Pinpoint the cell where the given text exists, returning its [X, Y] midpoint coordinate. 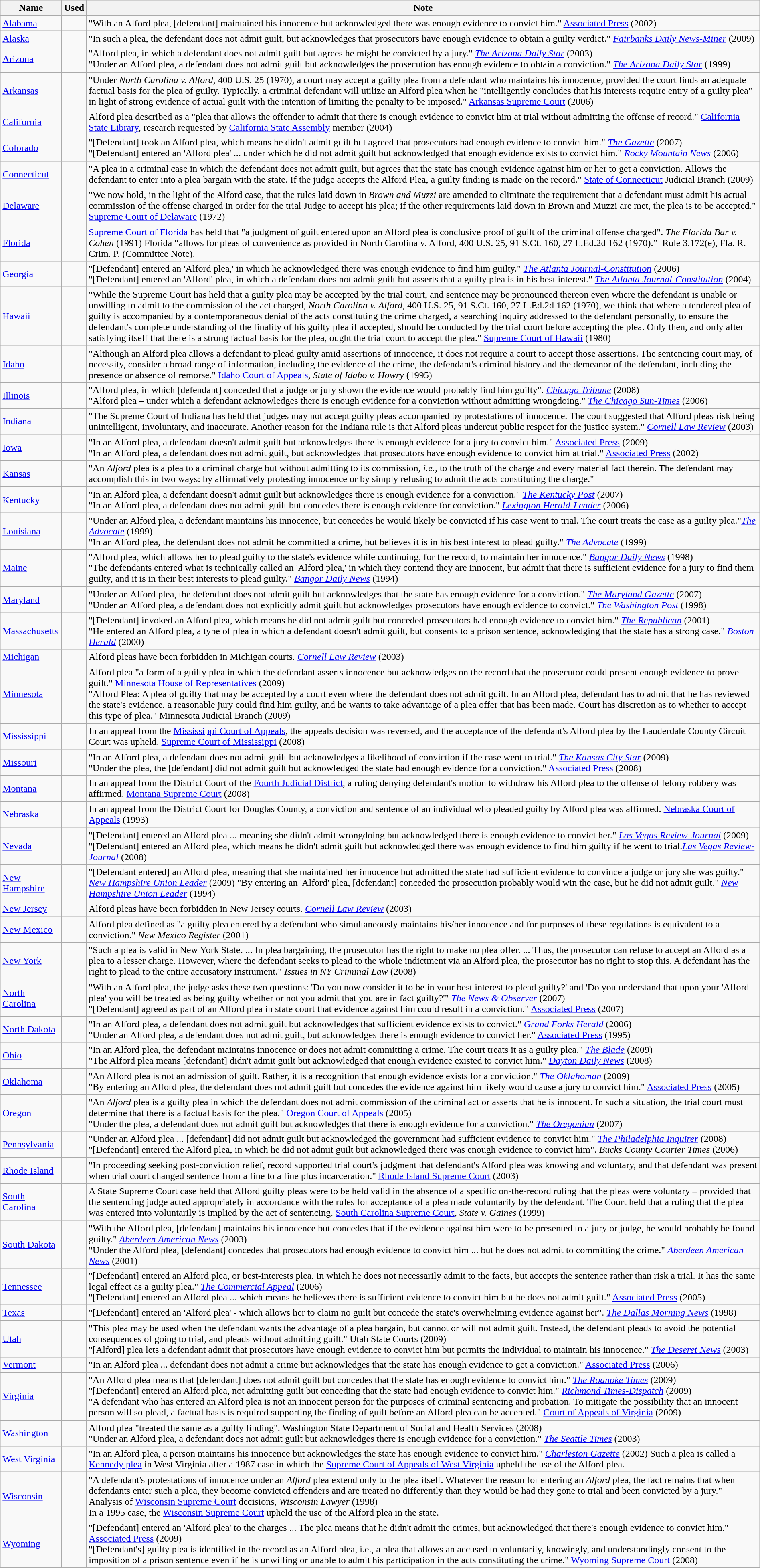
Alabama [31, 23]
Alaska [31, 38]
Illinois [31, 396]
Minnesota [31, 694]
Nevada [31, 846]
Name [31, 8]
Wyoming [31, 1544]
Iowa [31, 448]
Note [423, 8]
Kentucky [31, 500]
Kansas [31, 474]
Florida [31, 242]
Maryland [31, 599]
Utah [31, 1339]
Georgia [31, 274]
Alford pleas have been forbidden in New Jersey courts. Cornell Law Review (2003) [423, 909]
Massachusetts [31, 631]
New Jersey [31, 909]
Michigan [31, 657]
Hawaii [31, 316]
Louisiana [31, 531]
Virginia [31, 1397]
Missouri [31, 762]
Pennsylvania [31, 1144]
Texas [31, 1312]
"With an Alford plea, [defendant] maintained his innocence but acknowledged there was enough evidence to convict him." Associated Press (2002) [423, 23]
Rhode Island [31, 1171]
North Carolina [31, 998]
Connecticut [31, 174]
Wisconsin [31, 1496]
Maine [31, 568]
Colorado [31, 148]
Idaho [31, 364]
California [31, 122]
New Mexico [31, 929]
Ohio [31, 1055]
New York [31, 961]
Washington [31, 1433]
West Virginia [31, 1459]
Oklahoma [31, 1082]
North Dakota [31, 1030]
Alford pleas have been forbidden in Michigan courts. Cornell Law Review (2003) [423, 657]
New Hampshire [31, 883]
Mississippi [31, 736]
Oregon [31, 1113]
Montana [31, 788]
Used [74, 8]
Vermont [31, 1365]
Indiana [31, 421]
Tennessee [31, 1286]
Delaware [31, 206]
Arkansas [31, 91]
South Dakota [31, 1244]
Nebraska [31, 814]
Arizona [31, 59]
South Carolina [31, 1202]
